Find where the given text appears and provide that cell's center as (x, y) coordinate. 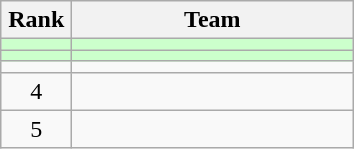
Team (212, 20)
4 (36, 91)
5 (36, 129)
Rank (36, 20)
